Find where the given text appears and provide that cell's center as (x, y) coordinate. 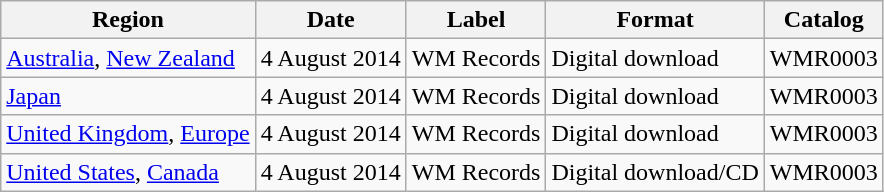
Region (128, 20)
Australia, New Zealand (128, 58)
Label (476, 20)
Format (655, 20)
Date (330, 20)
Digital download/CD (655, 172)
Japan (128, 96)
United States, Canada (128, 172)
United Kingdom, Europe (128, 134)
Catalog (824, 20)
